Extract the (x, y) coordinate from the center of the cell holding the provided text.  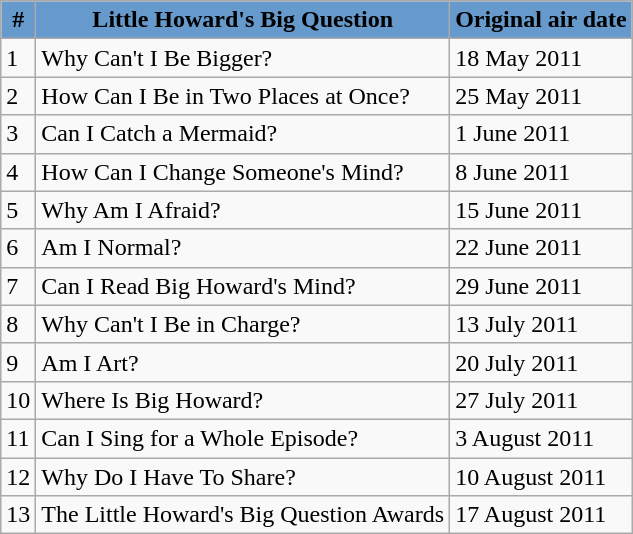
11 (18, 438)
3 (18, 134)
Why Do I Have To Share? (243, 477)
27 July 2011 (542, 400)
Am I Art? (243, 362)
15 June 2011 (542, 210)
20 July 2011 (542, 362)
17 August 2011 (542, 515)
25 May 2011 (542, 96)
Little Howard's Big Question (243, 20)
6 (18, 248)
10 August 2011 (542, 477)
Why Can't I Be in Charge? (243, 324)
22 June 2011 (542, 248)
3 August 2011 (542, 438)
5 (18, 210)
How Can I Be in Two Places at Once? (243, 96)
1 (18, 58)
Can I Read Big Howard's Mind? (243, 286)
Can I Sing for a Whole Episode? (243, 438)
Where Is Big Howard? (243, 400)
Why Am I Afraid? (243, 210)
Can I Catch a Mermaid? (243, 134)
12 (18, 477)
1 June 2011 (542, 134)
8 (18, 324)
8 June 2011 (542, 172)
How Can I Change Someone's Mind? (243, 172)
13 July 2011 (542, 324)
10 (18, 400)
4 (18, 172)
13 (18, 515)
7 (18, 286)
Why Can't I Be Bigger? (243, 58)
2 (18, 96)
29 June 2011 (542, 286)
The Little Howard's Big Question Awards (243, 515)
Am I Normal? (243, 248)
18 May 2011 (542, 58)
Original air date (542, 20)
# (18, 20)
9 (18, 362)
